Identify which cell holds the provided text, then report its [x, y] central coordinate. 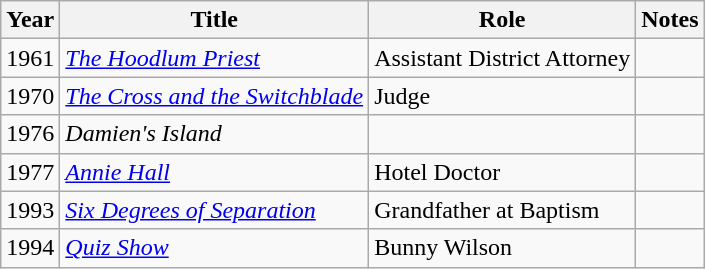
1976 [30, 134]
Six Degrees of Separation [214, 210]
Judge [502, 96]
The Hoodlum Priest [214, 58]
1961 [30, 58]
1977 [30, 172]
Annie Hall [214, 172]
1970 [30, 96]
1993 [30, 210]
Bunny Wilson [502, 248]
The Cross and the Switchblade [214, 96]
Damien's Island [214, 134]
Grandfather at Baptism [502, 210]
Year [30, 20]
Notes [670, 20]
Role [502, 20]
Assistant District Attorney [502, 58]
Hotel Doctor [502, 172]
1994 [30, 248]
Title [214, 20]
Quiz Show [214, 248]
